Provide the [X, Y] coordinate of the cell's center where the given text is located.  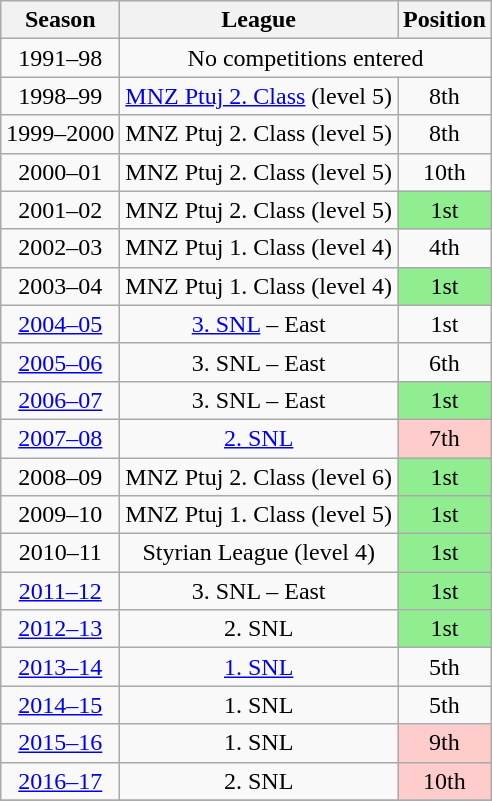
2001–02 [60, 210]
2008–09 [60, 477]
2007–08 [60, 438]
Styrian League (level 4) [259, 553]
2012–13 [60, 629]
2016–17 [60, 781]
6th [445, 362]
MNZ Ptuj 2. Class (level 6) [259, 477]
9th [445, 743]
No competitions entered [306, 58]
2013–14 [60, 667]
1998–99 [60, 96]
2009–10 [60, 515]
League [259, 20]
2002–03 [60, 248]
Position [445, 20]
2003–04 [60, 286]
4th [445, 248]
1999–2000 [60, 134]
MNZ Ptuj 1. Class (level 5) [259, 515]
2010–11 [60, 553]
7th [445, 438]
2005–06 [60, 362]
2004–05 [60, 324]
2015–16 [60, 743]
2000–01 [60, 172]
2011–12 [60, 591]
1991–98 [60, 58]
2006–07 [60, 400]
Season [60, 20]
2014–15 [60, 705]
